From the cell containing the given text, extract its center point as (X, Y) coordinate. 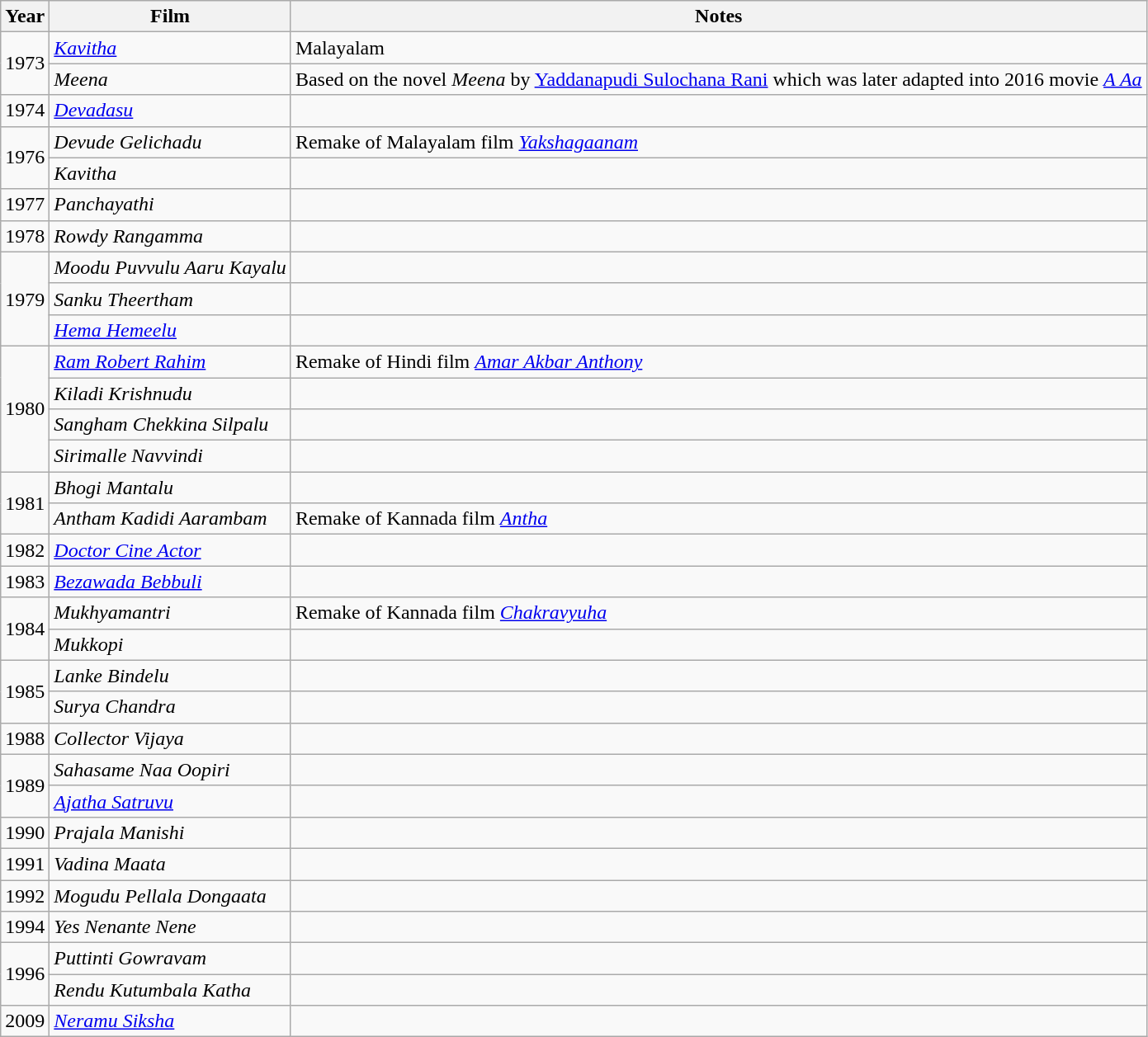
Bezawada Bebbuli (170, 582)
Collector Vijaya (170, 738)
1992 (25, 895)
1973 (25, 64)
Sangham Chekkina Silpalu (170, 425)
2009 (25, 1021)
Rendu Kutumbala Katha (170, 990)
1988 (25, 738)
1994 (25, 927)
Puttinti Gowravam (170, 959)
1996 (25, 974)
1990 (25, 832)
1989 (25, 785)
Hema Hemeelu (170, 330)
Rowdy Rangamma (170, 236)
Meena (170, 79)
1982 (25, 550)
Panchayathi (170, 205)
Sanku Theertham (170, 299)
Lanke Bindelu (170, 676)
Remake of Hindi film Amar Akbar Anthony (718, 361)
Film (170, 16)
Yes Nenante Nene (170, 927)
Ram Robert Rahim (170, 361)
Mogudu Pellala Dongaata (170, 895)
Remake of Kannada film Chakravyuha (718, 613)
1978 (25, 236)
1977 (25, 205)
Mukhyamantri (170, 613)
Devadasu (170, 111)
Notes (718, 16)
Surya Chandra (170, 707)
1983 (25, 582)
Mukkopi (170, 644)
Prajala Manishi (170, 832)
Antham Kadidi Aarambam (170, 519)
1981 (25, 503)
1984 (25, 629)
Ajatha Satruvu (170, 801)
Moodu Puvvulu Aaru Kayalu (170, 267)
Devude Gelichadu (170, 142)
1979 (25, 299)
1985 (25, 691)
Neramu Siksha (170, 1021)
1980 (25, 408)
1976 (25, 158)
Bhogi Mantalu (170, 488)
Year (25, 16)
Kiladi Krishnudu (170, 394)
Remake of Kannada film Antha (718, 519)
Remake of Malayalam film Yakshagaanam (718, 142)
1991 (25, 864)
Vadina Maata (170, 864)
1974 (25, 111)
Sahasame Naa Oopiri (170, 770)
Sirimalle Navvindi (170, 456)
Doctor Cine Actor (170, 550)
Malayalam (718, 48)
Based on the novel Meena by Yaddanapudi Sulochana Rani which was later adapted into 2016 movie A Aa (718, 79)
